Return (X, Y) of the center of cell containing provided text 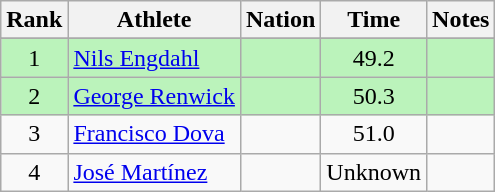
Time (374, 20)
51.0 (374, 134)
3 (34, 134)
Nation (280, 20)
Notes (461, 20)
Rank (34, 20)
Nils Engdahl (154, 58)
4 (34, 172)
1 (34, 58)
Athlete (154, 20)
Unknown (374, 172)
2 (34, 96)
José Martínez (154, 172)
George Renwick (154, 96)
50.3 (374, 96)
49.2 (374, 58)
Francisco Dova (154, 134)
